Output the [x, y] coordinate of the center of the cell containing the given text.  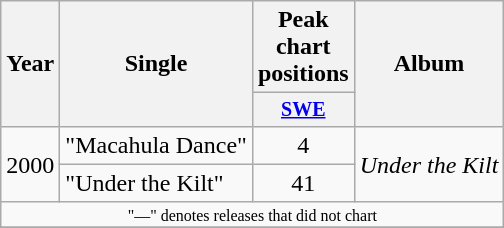
"Under the Kilt" [156, 183]
"Macahula Dance" [156, 145]
Peak chart positions [303, 47]
"—" denotes releases that did not chart [252, 214]
2000 [30, 164]
Album [429, 64]
Single [156, 64]
41 [303, 183]
Year [30, 64]
Under the Kilt [429, 164]
SWE [303, 110]
4 [303, 145]
